Identify which cell holds the provided text, then report its [x, y] central coordinate. 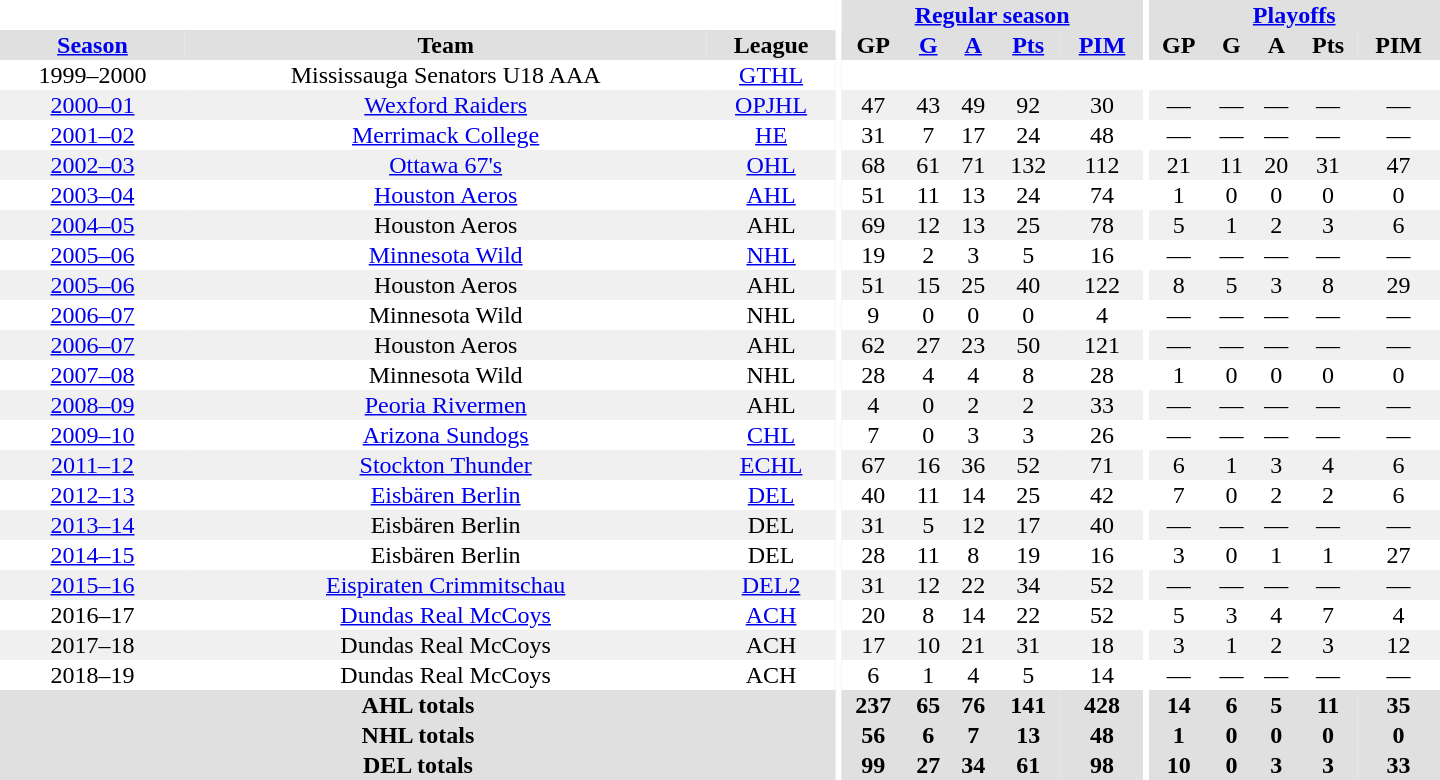
Team [446, 45]
GTHL [770, 75]
2016–17 [92, 615]
65 [928, 705]
121 [1102, 345]
League [770, 45]
62 [874, 345]
76 [974, 705]
2017–18 [92, 645]
35 [1398, 705]
Stockton Thunder [446, 465]
132 [1028, 165]
2014–15 [92, 555]
78 [1102, 225]
Regular season [992, 15]
112 [1102, 165]
2009–10 [92, 435]
Ottawa 67's [446, 165]
2013–14 [92, 525]
43 [928, 105]
30 [1102, 105]
1999–2000 [92, 75]
237 [874, 705]
ECHL [770, 465]
Peoria Rivermen [446, 405]
2003–04 [92, 195]
428 [1102, 705]
9 [874, 315]
2000–01 [92, 105]
29 [1398, 285]
2001–02 [92, 135]
141 [1028, 705]
67 [874, 465]
36 [974, 465]
Merrimack College [446, 135]
26 [1102, 435]
Wexford Raiders [446, 105]
99 [874, 765]
2008–09 [92, 405]
AHL totals [418, 705]
23 [974, 345]
49 [974, 105]
Arizona Sundogs [446, 435]
69 [874, 225]
OPJHL [770, 105]
DEL2 [770, 585]
NHL totals [418, 735]
122 [1102, 285]
74 [1102, 195]
Season [92, 45]
2012–13 [92, 495]
2011–12 [92, 465]
Mississauga Senators U18 AAA [446, 75]
2015–16 [92, 585]
98 [1102, 765]
42 [1102, 495]
2018–19 [92, 675]
56 [874, 735]
HE [770, 135]
15 [928, 285]
Eispiraten Crimmitschau [446, 585]
Playoffs [1294, 15]
92 [1028, 105]
DEL totals [418, 765]
2007–08 [92, 375]
CHL [770, 435]
2002–03 [92, 165]
50 [1028, 345]
OHL [770, 165]
2004–05 [92, 225]
68 [874, 165]
18 [1102, 645]
